Pinpoint the cell where the given text exists, returning its (x, y) midpoint coordinate. 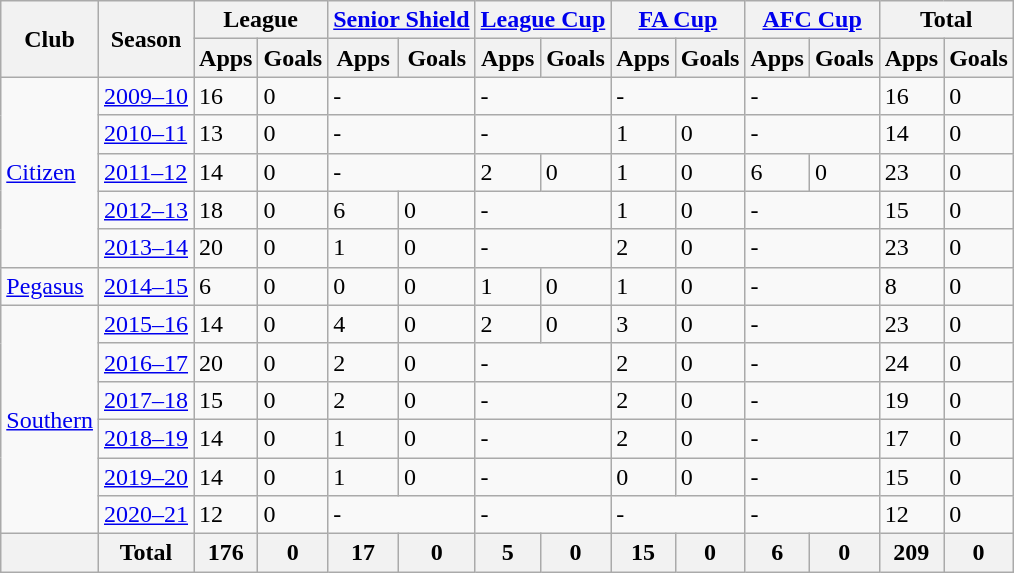
Southern (50, 419)
2020–21 (146, 515)
13 (226, 134)
5 (508, 553)
AFC Cup (812, 20)
2010–11 (146, 134)
2016–17 (146, 362)
2018–19 (146, 438)
Senior Shield (402, 20)
19 (911, 400)
Citizen (50, 172)
4 (364, 324)
24 (911, 362)
18 (226, 210)
2014–15 (146, 286)
8 (911, 286)
209 (911, 553)
FA Cup (678, 20)
176 (226, 553)
2012–13 (146, 210)
League (261, 20)
League Cup (543, 20)
3 (643, 324)
2009–10 (146, 96)
2017–18 (146, 400)
Season (146, 39)
2013–14 (146, 248)
2011–12 (146, 172)
Club (50, 39)
Pegasus (50, 286)
2019–20 (146, 477)
2015–16 (146, 324)
